Output the [X, Y] coordinate of the center of the cell containing the given text.  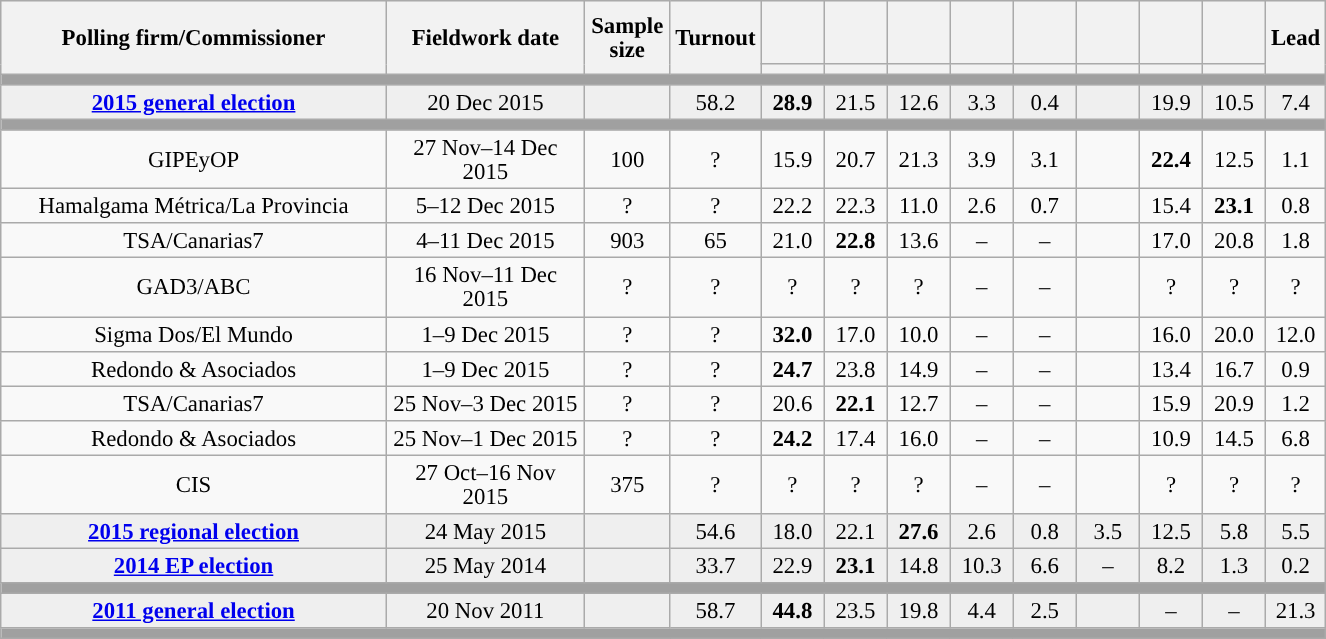
10.0 [918, 334]
16.7 [1234, 368]
13.4 [1170, 368]
14.9 [918, 368]
2.5 [1044, 610]
22.4 [1170, 160]
2014 EP election [194, 566]
58.2 [716, 102]
20.9 [1234, 404]
4.4 [982, 610]
23.5 [856, 610]
20 Nov 2011 [485, 610]
Sigma Dos/El Mundo [194, 334]
11.0 [918, 206]
6.6 [1044, 566]
6.8 [1296, 438]
44.8 [792, 610]
65 [716, 242]
Turnout [716, 38]
22.9 [792, 566]
33.7 [716, 566]
4–11 Dec 2015 [485, 242]
CIS [194, 484]
Fieldwork date [485, 38]
1.2 [1296, 404]
22.8 [856, 242]
23.8 [856, 368]
3.1 [1044, 160]
54.6 [716, 532]
2011 general election [194, 610]
2015 general election [194, 102]
7.4 [1296, 102]
18.0 [792, 532]
0.2 [1296, 566]
Hamalgama Métrica/La Provincia [194, 206]
2015 regional election [194, 532]
1.1 [1296, 160]
GAD3/ABC [194, 288]
20.0 [1234, 334]
21.0 [792, 242]
27.6 [918, 532]
24.2 [792, 438]
12.0 [1296, 334]
5–12 Dec 2015 [485, 206]
Polling firm/Commissioner [194, 38]
22.2 [792, 206]
3.5 [1108, 532]
21.5 [856, 102]
20.8 [1234, 242]
25 Nov–1 Dec 2015 [485, 438]
20 Dec 2015 [485, 102]
14.8 [918, 566]
19.8 [918, 610]
Lead [1296, 38]
1.8 [1296, 242]
25 May 2014 [485, 566]
903 [627, 242]
19.9 [1170, 102]
24 May 2015 [485, 532]
12.6 [918, 102]
5.8 [1234, 532]
22.3 [856, 206]
58.7 [716, 610]
13.6 [918, 242]
3.3 [982, 102]
25 Nov–3 Dec 2015 [485, 404]
3.9 [982, 160]
10.5 [1234, 102]
Sample size [627, 38]
27 Oct–16 Nov 2015 [485, 484]
20.6 [792, 404]
1.3 [1234, 566]
12.7 [918, 404]
GIPEyOP [194, 160]
100 [627, 160]
28.9 [792, 102]
0.9 [1296, 368]
375 [627, 484]
5.5 [1296, 532]
16 Nov–11 Dec 2015 [485, 288]
8.2 [1170, 566]
27 Nov–14 Dec 2015 [485, 160]
10.3 [982, 566]
15.4 [1170, 206]
20.7 [856, 160]
24.7 [792, 368]
14.5 [1234, 438]
17.4 [856, 438]
0.7 [1044, 206]
0.4 [1044, 102]
32.0 [792, 334]
10.9 [1170, 438]
